Pinpoint the cell where the given text exists, returning its (x, y) midpoint coordinate. 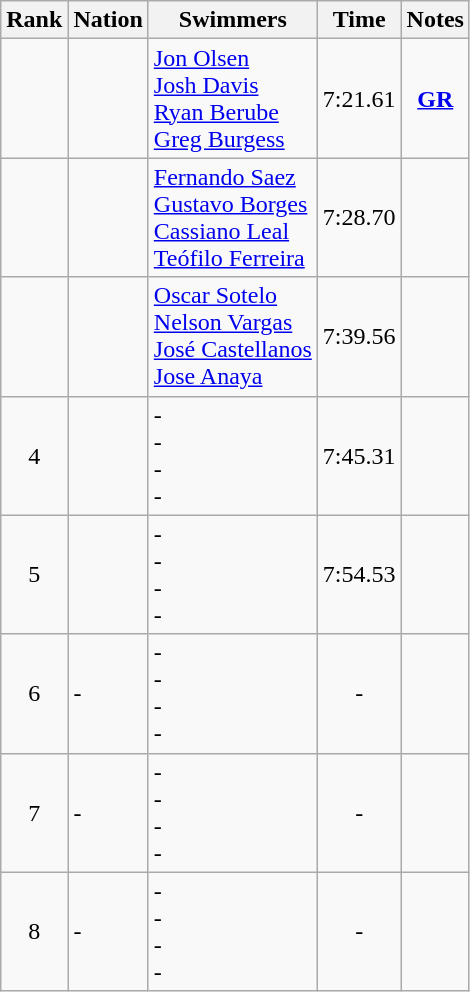
5 (34, 574)
7:39.56 (359, 336)
GR (435, 98)
Nation (108, 20)
6 (34, 694)
Rank (34, 20)
7:28.70 (359, 218)
Time (359, 20)
8 (34, 932)
7 (34, 812)
4 (34, 456)
Notes (435, 20)
7:45.31 (359, 456)
Jon Olsen Josh Davis Ryan Berube Greg Burgess (232, 98)
Swimmers (232, 20)
7:54.53 (359, 574)
Fernando Saez Gustavo Borges Cassiano Leal Teófilo Ferreira (232, 218)
7:21.61 (359, 98)
Oscar SoteloNelson VargasJosé CastellanosJose Anaya (232, 336)
